Search for the cell housing the specified text and yield its [X, Y] center coordinate. 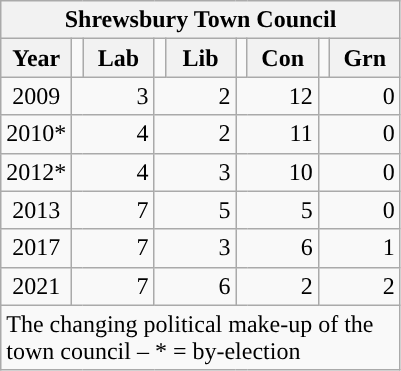
2021 [36, 286]
2012* [36, 172]
1 [359, 248]
2009 [36, 96]
2013 [36, 210]
12 [277, 96]
Lib [200, 58]
10 [277, 172]
Shrewsbury Town Council [201, 20]
11 [277, 134]
Con [282, 58]
2017 [36, 248]
The changing political make-up of the town council – * = by-election [201, 338]
2010* [36, 134]
Year [36, 58]
Lab [118, 58]
Grn [364, 58]
